Return the (X, Y) coordinate for the center point of the cell that contains the specified text.  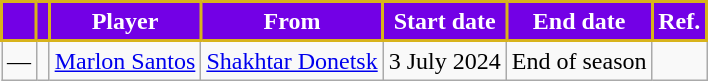
Ref. (680, 22)
Marlon Santos (125, 60)
— (20, 60)
Shakhtar Donetsk (292, 60)
End of season (579, 60)
Player (125, 22)
3 July 2024 (444, 60)
From (292, 22)
Start date (444, 22)
End date (579, 22)
